Detect which cell encompasses the target text, then output its (x, y) center coordinate. 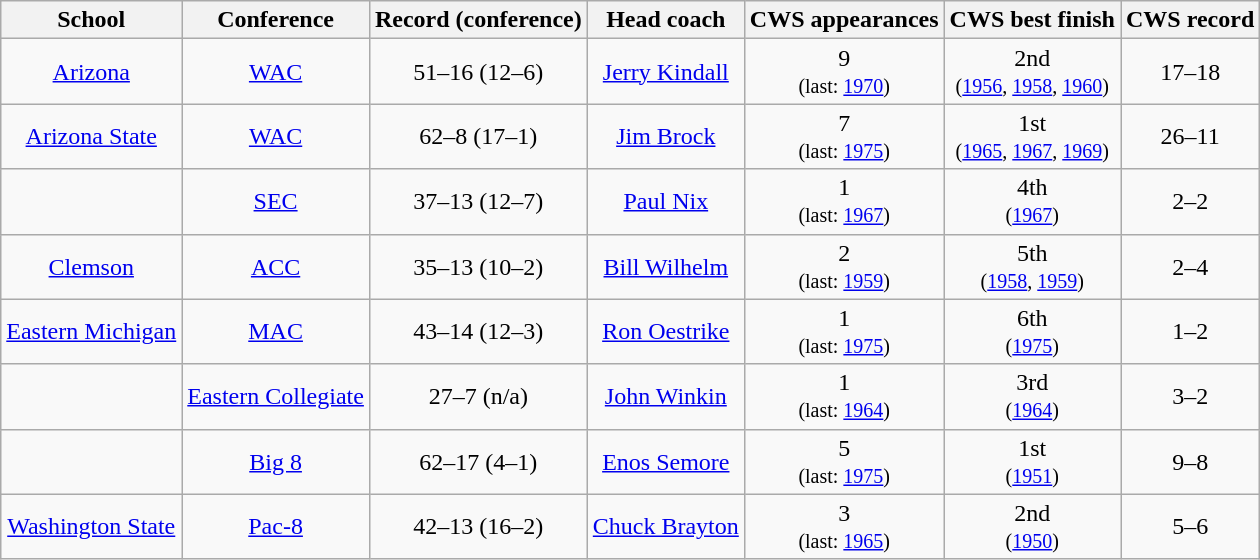
1(last: 1967) (844, 202)
3rd(1964) (1032, 396)
5th(1958, 1959) (1032, 266)
7(last: 1975) (844, 136)
MAC (276, 332)
4th(1967) (1032, 202)
Jerry Kindall (666, 72)
SEC (276, 202)
2nd(1950) (1032, 526)
Jim Brock (666, 136)
Enos Semore (666, 462)
1–2 (1190, 332)
17–18 (1190, 72)
62–8 (17–1) (478, 136)
42–13 (16–2) (478, 526)
School (92, 20)
2nd(1956, 1958, 1960) (1032, 72)
Arizona (92, 72)
Eastern Michigan (92, 332)
Bill Wilhelm (666, 266)
Head coach (666, 20)
3(last: 1965) (844, 526)
6th(1975) (1032, 332)
Pac-8 (276, 526)
2–2 (1190, 202)
5(last: 1975) (844, 462)
CWS appearances (844, 20)
Paul Nix (666, 202)
ACC (276, 266)
43–14 (12–3) (478, 332)
Conference (276, 20)
1(last: 1975) (844, 332)
Chuck Brayton (666, 526)
27–7 (n/a) (478, 396)
Arizona State (92, 136)
Record (conference) (478, 20)
Ron Oestrike (666, 332)
2–4 (1190, 266)
Washington State (92, 526)
1st(1951) (1032, 462)
5–6 (1190, 526)
51–16 (12–6) (478, 72)
John Winkin (666, 396)
37–13 (12–7) (478, 202)
Clemson (92, 266)
1(last: 1964) (844, 396)
3–2 (1190, 396)
1st(1965, 1967, 1969) (1032, 136)
CWS best finish (1032, 20)
9–8 (1190, 462)
Big 8 (276, 462)
62–17 (4–1) (478, 462)
Eastern Collegiate (276, 396)
35–13 (10–2) (478, 266)
9(last: 1970) (844, 72)
2(last: 1959) (844, 266)
26–11 (1190, 136)
CWS record (1190, 20)
